Scan for the cell matching the given text and deliver its (x, y) coordinate at center. 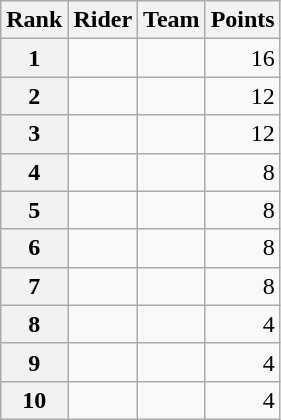
7 (34, 286)
Rider (103, 20)
5 (34, 210)
Rank (34, 20)
2 (34, 96)
16 (242, 58)
Points (242, 20)
6 (34, 248)
3 (34, 134)
9 (34, 362)
10 (34, 400)
Team (172, 20)
1 (34, 58)
